Search for the cell housing the specified text and yield its [X, Y] center coordinate. 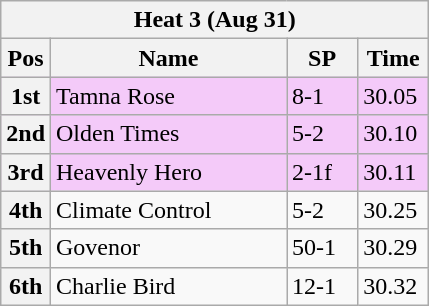
12-1 [322, 286]
Pos [26, 58]
Tamna Rose [169, 96]
50-1 [322, 248]
Time [394, 58]
30.25 [394, 210]
8-1 [322, 96]
30.32 [394, 286]
Olden Times [169, 134]
2nd [26, 134]
Charlie Bird [169, 286]
Heat 3 (Aug 31) [215, 20]
30.10 [394, 134]
Heavenly Hero [169, 172]
3rd [26, 172]
6th [26, 286]
5th [26, 248]
1st [26, 96]
Climate Control [169, 210]
4th [26, 210]
30.05 [394, 96]
30.29 [394, 248]
SP [322, 58]
Name [169, 58]
2-1f [322, 172]
30.11 [394, 172]
Govenor [169, 248]
